For the text-containing cell, return its midpoint in (x, y) coordinate format. 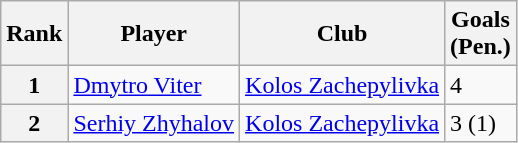
4 (481, 85)
Goals(Pen.) (481, 34)
Rank (34, 34)
3 (1) (481, 123)
1 (34, 85)
Club (342, 34)
Dmytro Viter (154, 85)
2 (34, 123)
Serhiy Zhyhalov (154, 123)
Player (154, 34)
